Search for the cell housing the specified text and yield its [x, y] center coordinate. 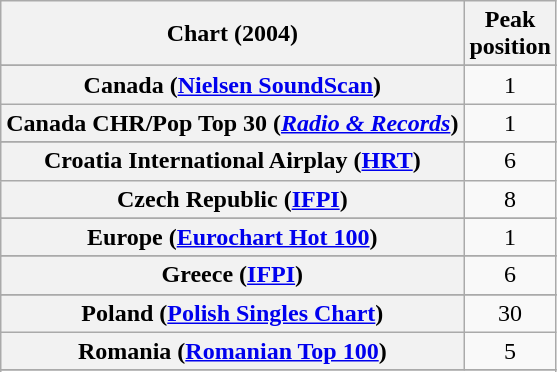
Croatia International Airplay (HRT) [232, 161]
Czech Republic (IFPI) [232, 199]
Canada (Nielsen SoundScan) [232, 85]
Poland (Polish Singles Chart) [232, 313]
Peakposition [510, 34]
Romania (Romanian Top 100) [232, 351]
Chart (2004) [232, 34]
8 [510, 199]
Canada CHR/Pop Top 30 (Radio & Records) [232, 123]
30 [510, 313]
5 [510, 351]
Europe (Eurochart Hot 100) [232, 237]
Greece (IFPI) [232, 275]
